Output the (X, Y) coordinate of the center of the cell containing the given text.  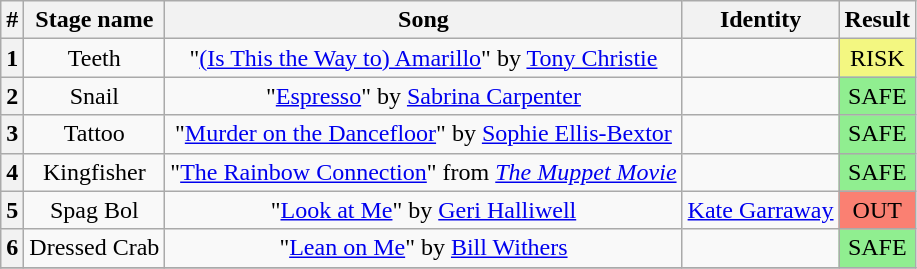
3 (12, 134)
Kate Garraway (760, 210)
Identity (760, 20)
"(Is This the Way to) Amarillo" by Tony Christie (424, 58)
"Look at Me" by Geri Halliwell (424, 210)
6 (12, 248)
"The Rainbow Connection" from The Muppet Movie (424, 172)
Teeth (94, 58)
"Lean on Me" by Bill Withers (424, 248)
1 (12, 58)
Snail (94, 96)
Tattoo (94, 134)
# (12, 20)
4 (12, 172)
Song (424, 20)
Kingfisher (94, 172)
Stage name (94, 20)
2 (12, 96)
5 (12, 210)
Result (877, 20)
"Murder on the Dancefloor" by Sophie Ellis-Bextor (424, 134)
RISK (877, 58)
Dressed Crab (94, 248)
"Espresso" by Sabrina Carpenter (424, 96)
Spag Bol (94, 210)
OUT (877, 210)
